From the cell containing the given text, extract its center point as [X, Y] coordinate. 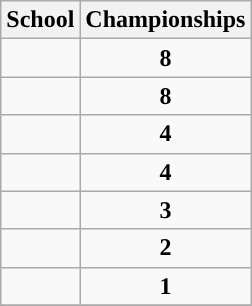
1 [166, 286]
School [40, 20]
Championships [166, 20]
2 [166, 248]
3 [166, 210]
